Locate the cell with the specified text and output its (x, y) center coordinate. 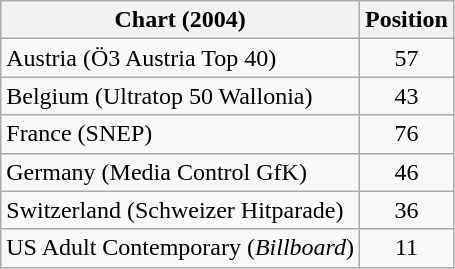
57 (407, 58)
46 (407, 172)
Germany (Media Control GfK) (180, 172)
Belgium (Ultratop 50 Wallonia) (180, 96)
France (SNEP) (180, 134)
43 (407, 96)
11 (407, 248)
Position (407, 20)
US Adult Contemporary (Billboard) (180, 248)
Chart (2004) (180, 20)
36 (407, 210)
76 (407, 134)
Austria (Ö3 Austria Top 40) (180, 58)
Switzerland (Schweizer Hitparade) (180, 210)
